Output the [x, y] coordinate of the center of the cell containing the given text.  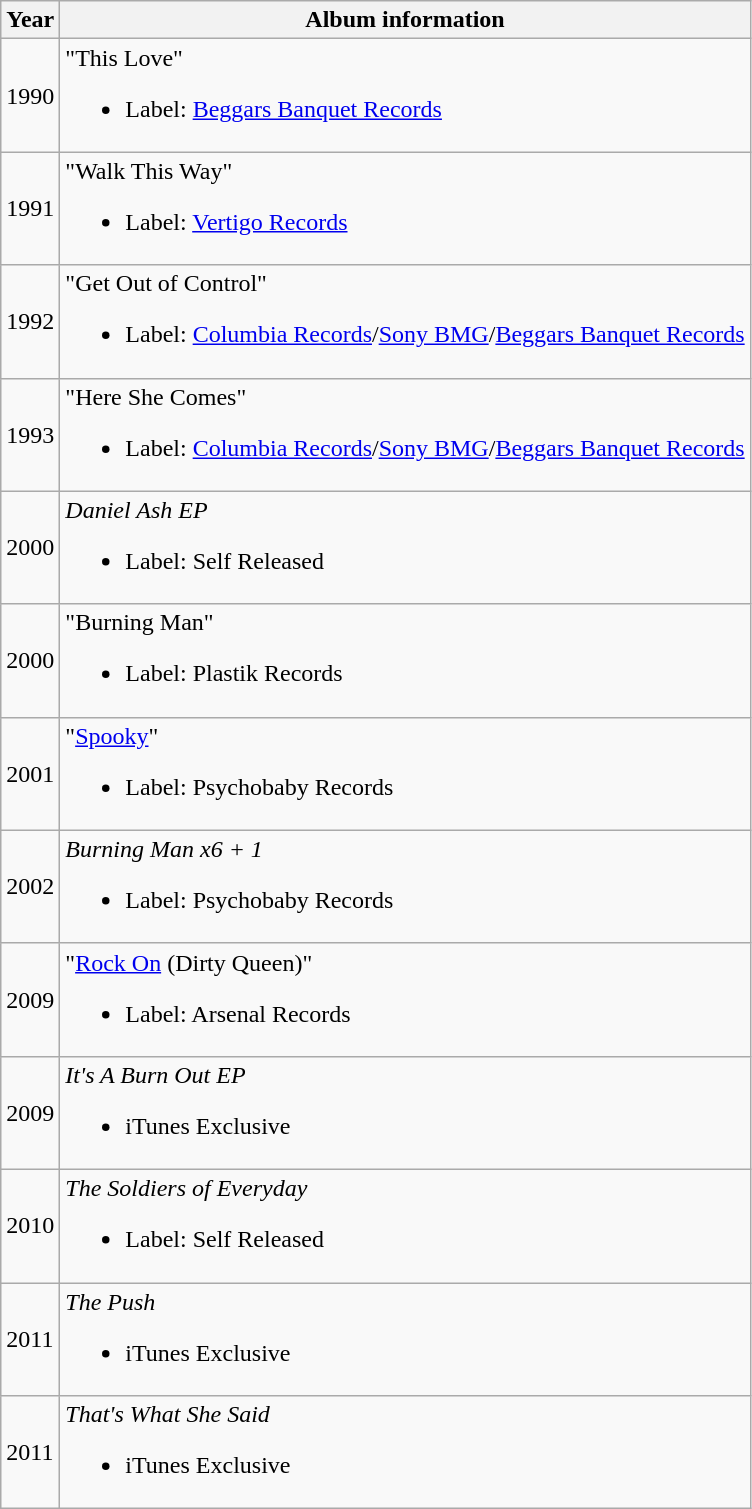
The PushiTunes Exclusive [405, 1338]
"Here She Comes"Label: Columbia Records/Sony BMG/Beggars Banquet Records [405, 434]
Burning Man x6 + 1Label: Psychobaby Records [405, 886]
"Get Out of Control"Label: Columbia Records/Sony BMG/Beggars Banquet Records [405, 322]
It's A Burn Out EPiTunes Exclusive [405, 1112]
2001 [30, 774]
2010 [30, 1226]
1991 [30, 208]
"Spooky"Label: Psychobaby Records [405, 774]
That's What She SaidiTunes Exclusive [405, 1452]
Daniel Ash EPLabel: Self Released [405, 548]
Year [30, 20]
"This Love"Label: Beggars Banquet Records [405, 96]
"Burning Man"Label: Plastik Records [405, 660]
1992 [30, 322]
The Soldiers of EverydayLabel: Self Released [405, 1226]
"Walk This Way"Label: Vertigo Records [405, 208]
Album information [405, 20]
"Rock On (Dirty Queen)"Label: Arsenal Records [405, 1000]
1993 [30, 434]
2002 [30, 886]
1990 [30, 96]
